Scan for the cell matching the given text and deliver its [X, Y] coordinate at center. 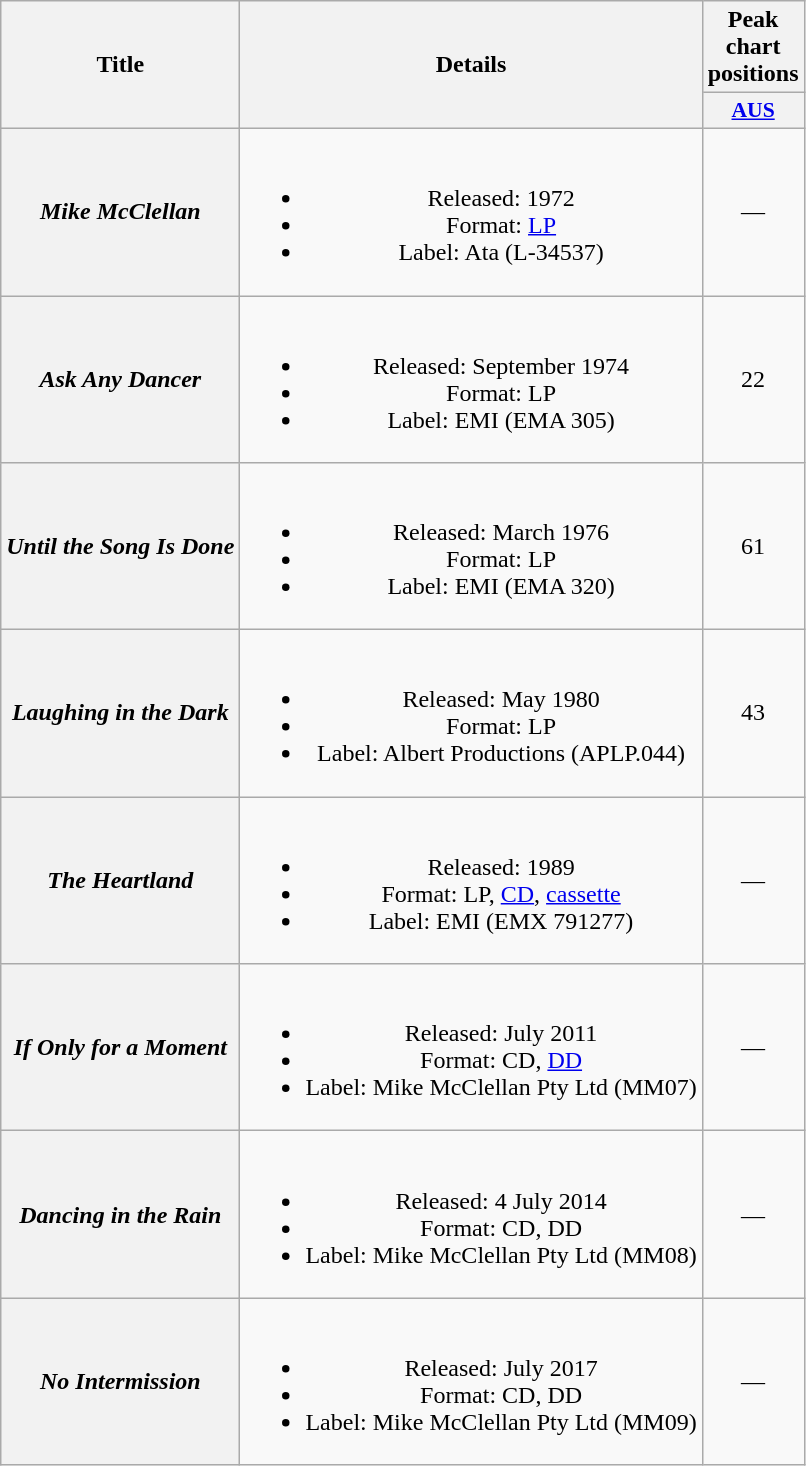
Released: May 1980Format: LPLabel: Albert Productions (APLP.044) [471, 714]
Laughing in the Dark [120, 714]
Released: July 2017Format: CD, DDLabel: Mike McClellan Pty Ltd (MM09) [471, 1382]
Mike McClellan [120, 212]
Until the Song Is Done [120, 546]
No Intermission [120, 1382]
Released: March 1976Format: LPLabel: EMI (EMA 320) [471, 546]
Title [120, 65]
22 [753, 380]
61 [753, 546]
The Heartland [120, 880]
Released: 1989Format: LP, CD, cassetteLabel: EMI (EMX 791277) [471, 880]
If Only for a Moment [120, 1048]
Ask Any Dancer [120, 380]
Released: 4 July 2014Format: CD, DDLabel: Mike McClellan Pty Ltd (MM08) [471, 1214]
Released: 1972Format: LPLabel: Ata (L-34537) [471, 212]
Details [471, 65]
Peak chart positions [753, 47]
AUS [753, 111]
Released: September 1974Format: LPLabel: EMI (EMA 305) [471, 380]
Dancing in the Rain [120, 1214]
Released: July 2011Format: CD, DDLabel: Mike McClellan Pty Ltd (MM07) [471, 1048]
43 [753, 714]
